Find where the given text appears and provide that cell's center as (x, y) coordinate. 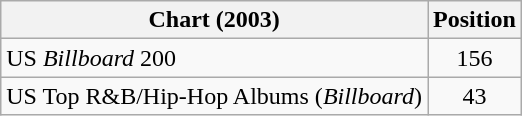
43 (475, 96)
US Billboard 200 (214, 58)
US Top R&B/Hip-Hop Albums (Billboard) (214, 96)
Chart (2003) (214, 20)
Position (475, 20)
156 (475, 58)
